For the text-containing cell, return its midpoint in (X, Y) coordinate format. 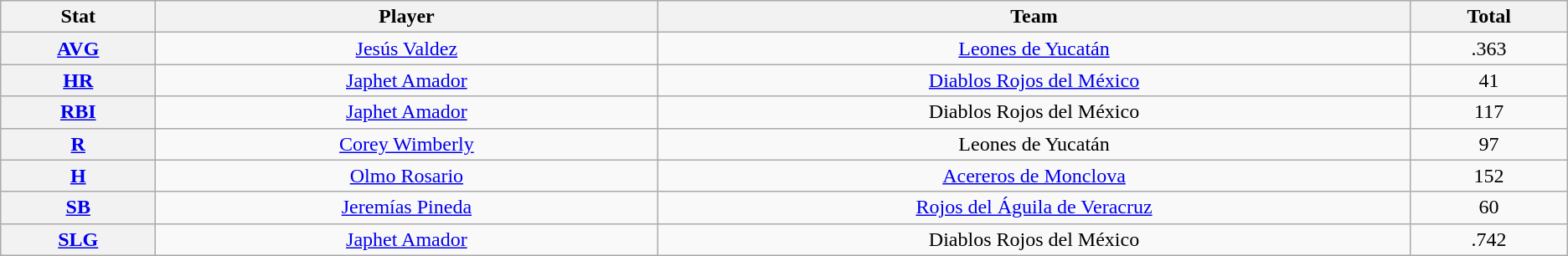
117 (1489, 112)
H (79, 176)
Corey Wimberly (407, 144)
SB (79, 207)
R (79, 144)
Acereros de Monclova (1034, 176)
Jeremías Pineda (407, 207)
Team (1034, 17)
152 (1489, 176)
Player (407, 17)
Olmo Rosario (407, 176)
.363 (1489, 49)
RBI (79, 112)
.742 (1489, 239)
Rojos del Águila de Veracruz (1034, 207)
41 (1489, 80)
Stat (79, 17)
AVG (79, 49)
SLG (79, 239)
HR (79, 80)
60 (1489, 207)
Jesús Valdez (407, 49)
97 (1489, 144)
Total (1489, 17)
